Provide the (x, y) coordinate of the cell's center where the given text is located.  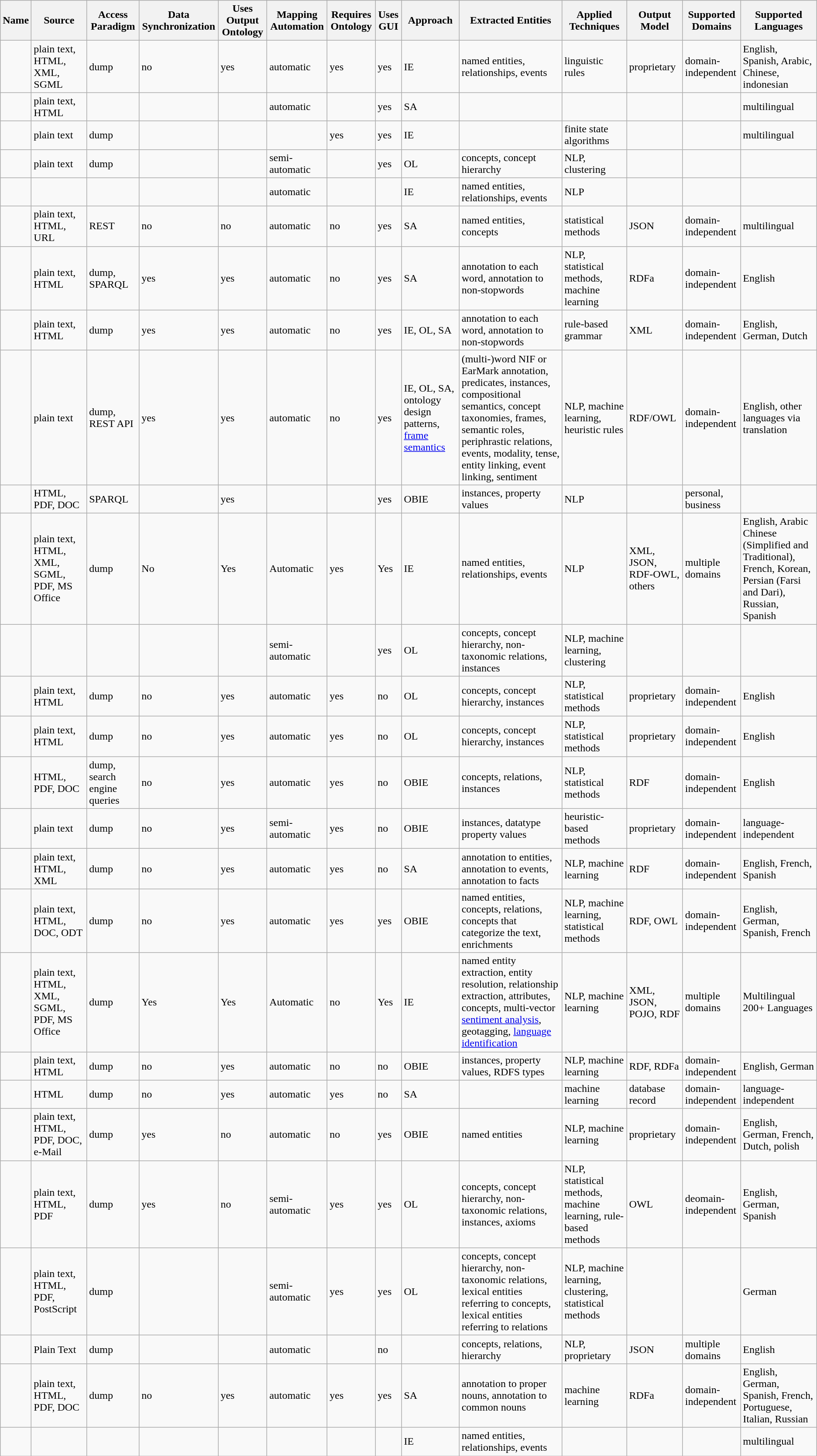
RDF/OWL (655, 417)
concepts, concept hierarchy, non-taxonomic relations, lexical entities referring to concepts, lexical entities referring to relations (511, 1291)
Applied Techniques (594, 21)
English, German (779, 1066)
English, German, French, Dutch, polish (779, 1134)
NLP, clustering (594, 163)
plain text, HTML, PDF, PostScript (59, 1291)
dump, REST API (113, 417)
deomain-independent (711, 1204)
NLP, machine learning, statistical methods (594, 921)
Supported Domains (711, 21)
Uses Output Ontology (243, 21)
instances, property values (511, 499)
OWL (655, 1204)
IE, OL, SA, ontology design patterns, frame semantics (430, 417)
XML, JSON, POJO, RDF (655, 1002)
NLP, proprietary (594, 1349)
Extracted Entities (511, 21)
annotation to entities, annotation to events, annotation to facts (511, 869)
Requires Ontology (351, 21)
Access Paradigm (113, 21)
concepts, relations, hierarchy (511, 1349)
concepts, concept hierarchy, non-taxonomic relations, instances, axioms (511, 1204)
personal, business (711, 499)
plain text, HTML, URL (59, 226)
NLP, statistical methods, machine learning, rule-based methods (594, 1204)
Data Synchronization (179, 21)
named entities, concepts (511, 226)
English, German, Spanish, French (779, 921)
Plain Text (59, 1349)
English, French, Spanish (779, 869)
English, Arabic Chinese (Simplified and Traditional), French, Korean, Persian (Farsi and Dari), Russian, Spanish (779, 568)
Output Model (655, 21)
No (179, 568)
dump, SPARQL (113, 278)
RDF, RDFa (655, 1066)
English, German, Spanish, French, Portuguese, Italian, Russian (779, 1395)
Name (16, 21)
XML, JSON, RDF-OWL, others (655, 568)
named entities, concepts, relations, concepts that categorize the text, enrichments (511, 921)
concepts, concept hierarchy (511, 163)
rule-based grammar (594, 330)
English, Spanish, Arabic, Chinese, indonesian (779, 66)
linguistic rules (594, 66)
plain text, HTML, DOC, ODT (59, 921)
Source (59, 21)
XML (655, 330)
plain text, HTML, PDF, DOC, e-Mail (59, 1134)
finite state algorithms (594, 135)
plain text, HTML, XML (59, 869)
German (779, 1291)
English, other languages via translation (779, 417)
English, German, Dutch (779, 330)
database record (655, 1094)
heuristic-based methods (594, 829)
Multilingual 200+ Languages (779, 1002)
concepts, relations, instances (511, 782)
NLP, machine learning, clustering, statistical methods (594, 1291)
plain text, HTML, PDF, DOC (59, 1395)
NLP, machine learning, heuristic rules (594, 417)
Approach (430, 21)
RDF, OWL (655, 921)
Mapping Automation (297, 21)
annotation to proper nouns, annotation to common nouns (511, 1395)
instances, property values, RDFS types (511, 1066)
Supported Languages (779, 21)
English, German, Spanish (779, 1204)
plain text, HTML, PDF (59, 1204)
NLP, statistical methods, machine learning (594, 278)
HTML (59, 1094)
NLP, machine learning, clustering (594, 651)
plain text, HTML, XML, SGML (59, 66)
named entities (511, 1134)
instances, datatype property values (511, 829)
concepts, concept hierarchy, non-taxonomic relations, instances (511, 651)
Uses GUI (388, 21)
dump, search engine queries (113, 782)
REST (113, 226)
statistical methods (594, 226)
IE, OL, SA (430, 330)
SPARQL (113, 499)
